Return the [X, Y] coordinate for the center point of the cell that contains the specified text.  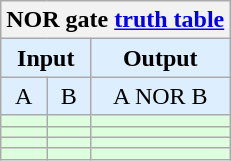
A [24, 96]
NOR gate truth table [116, 20]
Input [46, 58]
A NOR B [160, 96]
Output [160, 58]
B [69, 96]
